Search for the cell housing the specified text and yield its [x, y] center coordinate. 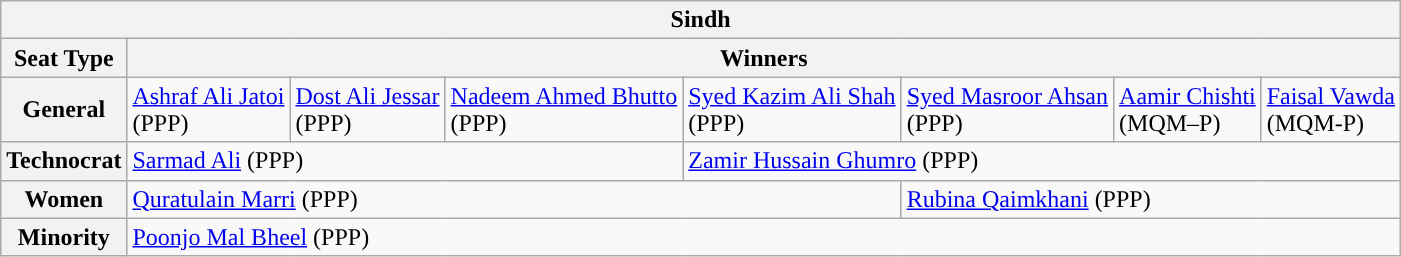
General [64, 110]
Ashraf Ali Jatoi(PPP) [208, 110]
Sarmad Ali (PPP) [405, 161]
Technocrat [64, 161]
Syed Kazim Ali Shah(PPP) [792, 110]
Dost Ali Jessar(PPP) [368, 110]
Aamir Chishti(MQM–P) [1188, 110]
Quratulain Marri (PPP) [514, 199]
Zamir Hussain Ghumro (PPP) [1042, 161]
Women [64, 199]
Faisal Vawda(MQM-P) [1330, 110]
Syed Masroor Ahsan(PPP) [1007, 110]
Nadeem Ahmed Bhutto(PPP) [564, 110]
Seat Type [64, 58]
Winners [764, 58]
Minority [64, 237]
Poonjo Mal Bheel (PPP) [764, 237]
Rubina Qaimkhani (PPP) [1150, 199]
Sindh [701, 20]
